Scan for the cell matching the given text and deliver its (x, y) coordinate at center. 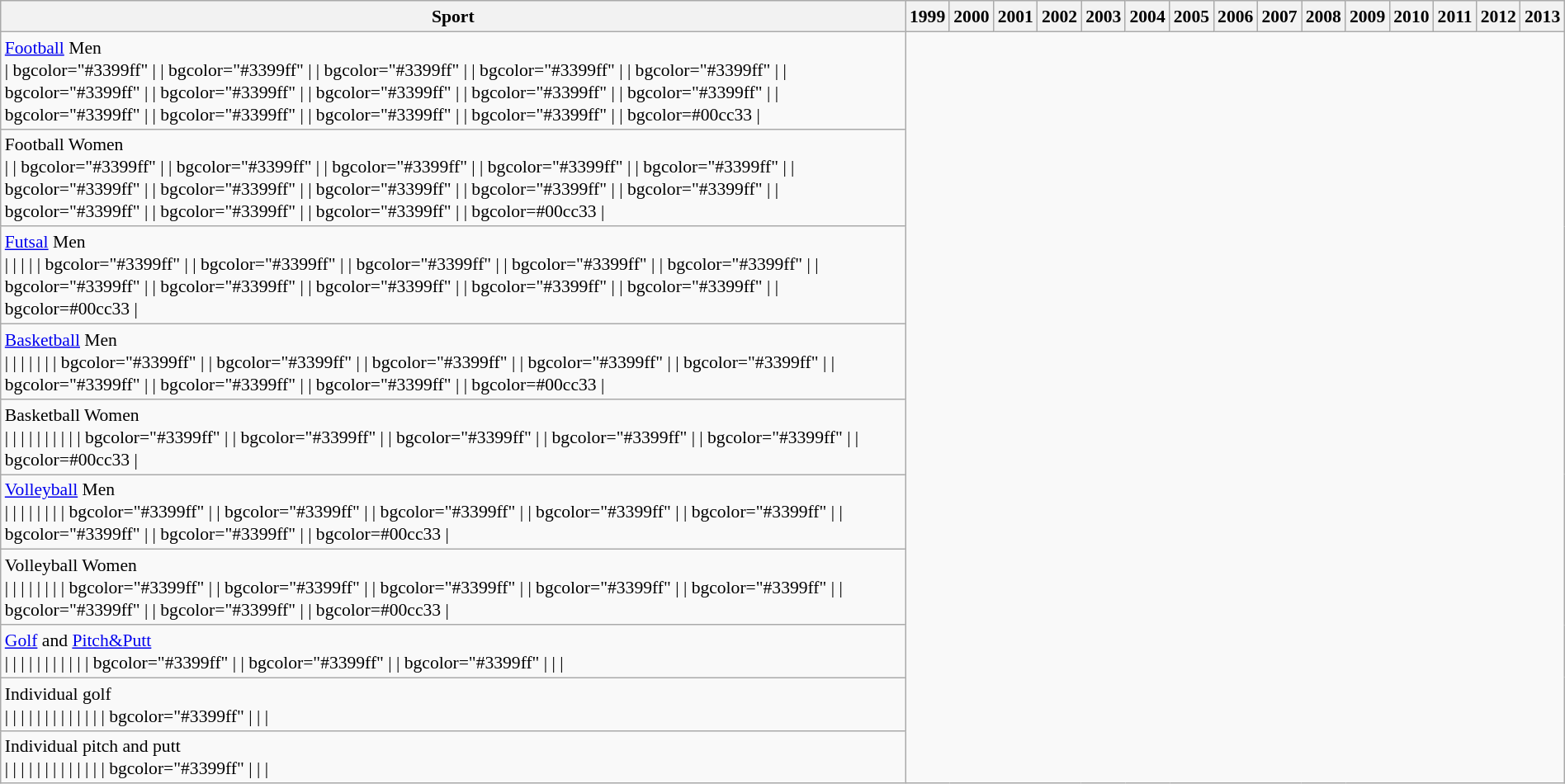
2000 (971, 17)
2007 (1279, 17)
2010 (1411, 17)
2013 (1542, 17)
Golf and Pitch&Putt| | | | | | | | | | | bgcolor="#3399ff" | | bgcolor="#3399ff" | | bgcolor="#3399ff" | | | (453, 651)
Sport (453, 17)
2005 (1192, 17)
2001 (1015, 17)
1999 (928, 17)
2011 (1455, 17)
2009 (1367, 17)
2004 (1147, 17)
2003 (1103, 17)
Individual pitch and putt| | | | | | | | | | | | | bgcolor="#3399ff" | | | (453, 757)
2008 (1324, 17)
2006 (1235, 17)
2002 (1060, 17)
Individual golf| | | | | | | | | | | | | bgcolor="#3399ff" | | | (453, 704)
2012 (1499, 17)
